Determine the (X, Y) coordinate at the center of the cell enclosing the given text.  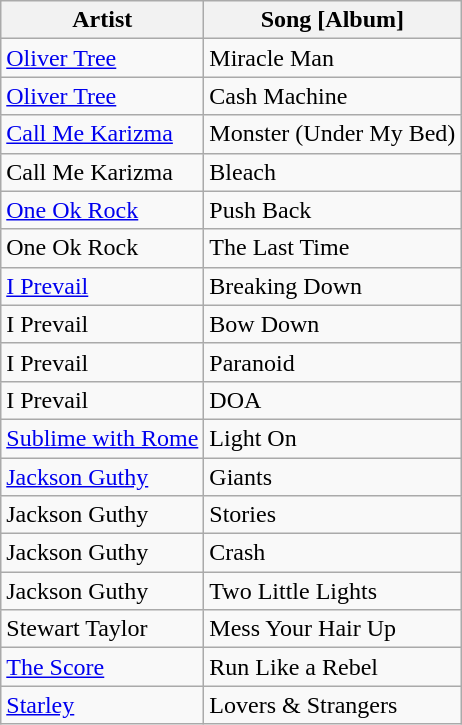
Light On (332, 438)
Bleach (332, 172)
Stories (332, 515)
Giants (332, 477)
Run Like a Rebel (332, 667)
Song [Album] (332, 20)
Starley (102, 705)
Bow Down (332, 324)
The Last Time (332, 248)
The Score (102, 667)
Breaking Down (332, 286)
Two Little Lights (332, 591)
Artist (102, 20)
Miracle Man (332, 58)
Crash (332, 553)
Paranoid (332, 362)
Cash Machine (332, 96)
Sublime with Rome (102, 438)
Monster (Under My Bed) (332, 134)
DOA (332, 400)
Lovers & Strangers (332, 705)
Mess Your Hair Up (332, 629)
Push Back (332, 210)
Stewart Taylor (102, 629)
